Return the [x, y] coordinate for the center point of the cell that contains the specified text.  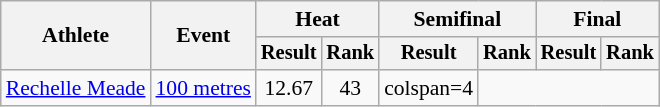
Event [204, 36]
Semifinal [458, 19]
colspan=4 [428, 88]
43 [350, 88]
Final [598, 19]
Heat [318, 19]
Athlete [76, 36]
Rechelle Meade [76, 88]
100 metres [204, 88]
12.67 [289, 88]
